For the text-containing cell, return its midpoint in (X, Y) coordinate format. 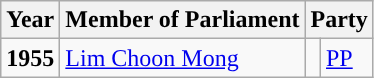
PP (346, 58)
1955 (30, 58)
Party (339, 20)
Member of Parliament (182, 20)
Lim Choon Mong (182, 58)
Year (30, 20)
